Detect which cell encompasses the target text, then output its [X, Y] center coordinate. 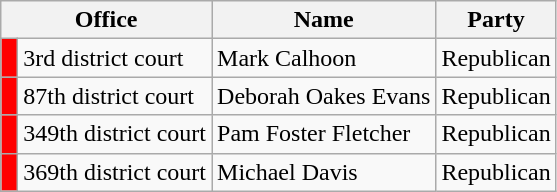
Michael Davis [324, 172]
Name [324, 20]
3rd district court [115, 58]
87th district court [115, 96]
Office [106, 20]
369th district court [115, 172]
349th district court [115, 134]
Mark Calhoon [324, 58]
Party [496, 20]
Deborah Oakes Evans [324, 96]
Pam Foster Fletcher [324, 134]
